Capture the cell that displays the provided text and extract its [x, y] central coordinate. 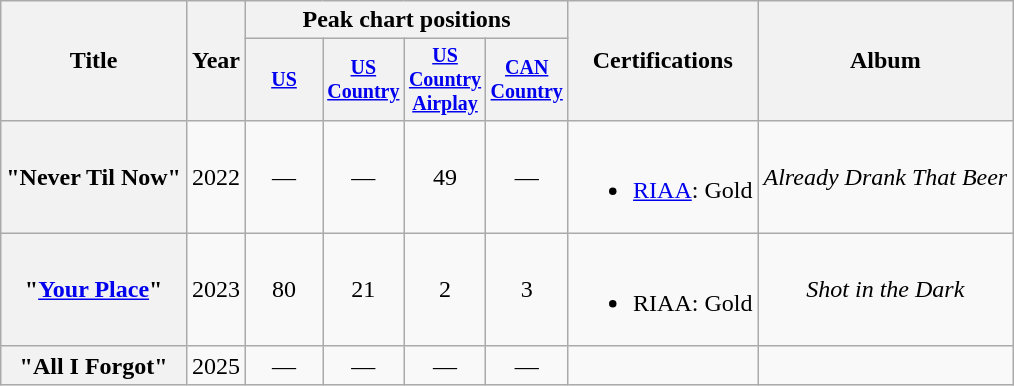
"Never Til Now" [94, 176]
US Country Airplay [445, 80]
Peak chart positions [407, 20]
2 [445, 290]
3 [527, 290]
Year [216, 61]
2022 [216, 176]
21 [363, 290]
2025 [216, 365]
CANCountry [527, 80]
Certifications [663, 61]
Title [94, 61]
Album [886, 61]
Already Drank That Beer [886, 176]
49 [445, 176]
Shot in the Dark [886, 290]
"All I Forgot" [94, 365]
80 [284, 290]
"Your Place" [94, 290]
US [284, 80]
2023 [216, 290]
US Country [363, 80]
